Provide the [x, y] coordinate of the cell's center where the given text is located.  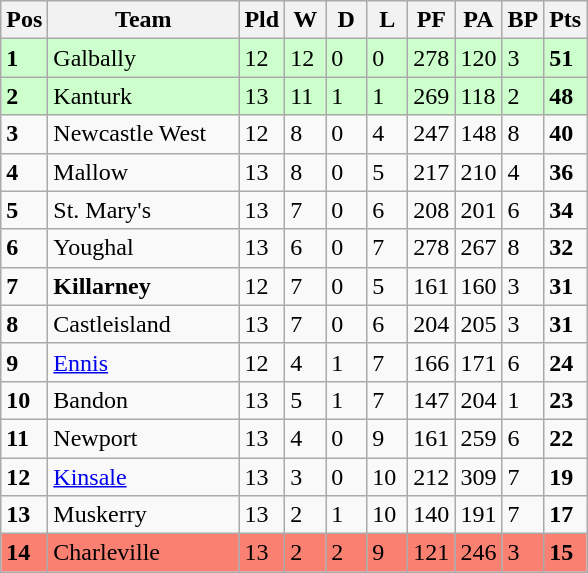
160 [478, 286]
48 [566, 96]
191 [478, 515]
Killarney [144, 286]
171 [478, 362]
Newport [144, 438]
32 [566, 248]
W [306, 20]
17 [566, 515]
Team [144, 20]
Kinsale [144, 477]
210 [478, 172]
Ennis [144, 362]
205 [478, 324]
51 [566, 58]
14 [24, 553]
212 [432, 477]
Charleville [144, 553]
Galbally [144, 58]
Bandon [144, 400]
PA [478, 20]
217 [432, 172]
247 [432, 134]
36 [566, 172]
40 [566, 134]
267 [478, 248]
147 [432, 400]
Newcastle West [144, 134]
Pos [24, 20]
D [346, 20]
201 [478, 210]
Muskerry [144, 515]
259 [478, 438]
140 [432, 515]
Mallow [144, 172]
19 [566, 477]
PF [432, 20]
246 [478, 553]
120 [478, 58]
148 [478, 134]
Kanturk [144, 96]
Youghal [144, 248]
23 [566, 400]
121 [432, 553]
24 [566, 362]
118 [478, 96]
Pts [566, 20]
34 [566, 210]
BP [523, 20]
208 [432, 210]
Pld [262, 20]
166 [432, 362]
Castleisland [144, 324]
St. Mary's [144, 210]
309 [478, 477]
269 [432, 96]
22 [566, 438]
15 [566, 553]
L [388, 20]
